Find where the given text appears and provide that cell's center as [X, Y] coordinate. 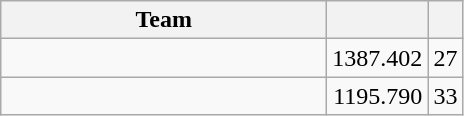
1387.402 [378, 58]
1195.790 [378, 96]
27 [446, 58]
Team [164, 20]
33 [446, 96]
